For the text-containing cell, return its midpoint in (x, y) coordinate format. 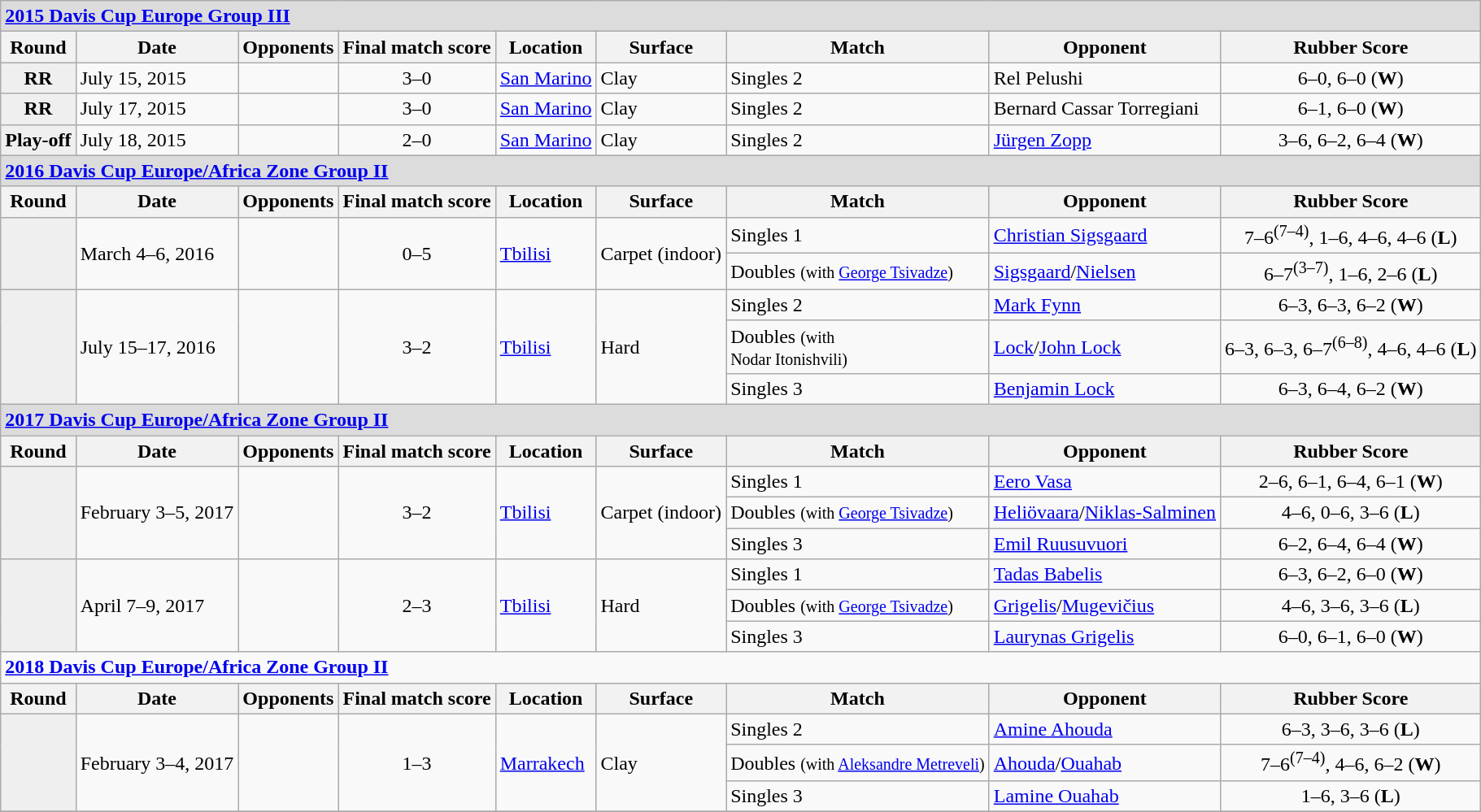
1–6, 3–6 (L) (1351, 797)
Eero Vasa (1104, 482)
Tadas Babelis (1104, 575)
Lamine Ouahab (1104, 797)
2015 Davis Cup Europe Group III (741, 16)
July 18, 2015 (157, 140)
Amine Ahouda (1104, 729)
Doubles (with Nodar Itonishvili) (858, 346)
6–0, 6–1, 6–0 (W) (1351, 636)
2018 Davis Cup Europe/Africa Zone Group II (741, 667)
Marrakech (546, 762)
Grigelis/Mugevičius (1104, 606)
6–7(3–7), 1–6, 2–6 (L) (1351, 271)
7–6(7–4), 4–6, 6–2 (W) (1351, 762)
Mark Fynn (1104, 305)
Bernard Cassar Torregiani (1104, 109)
6–0, 6–0 (W) (1351, 78)
Benjamin Lock (1104, 389)
6–3, 6–3, 6–2 (W) (1351, 305)
2–6, 6–1, 6–4, 6–1 (W) (1351, 482)
2016 Davis Cup Europe/Africa Zone Group II (741, 171)
Heliövaara/Niklas-Salminen (1104, 513)
Sigsgaard/Nielsen (1104, 271)
2–3 (416, 606)
Emil Ruusuvuori (1104, 544)
Doubles (with Aleksandre Metreveli) (858, 762)
July 15, 2015 (157, 78)
Play-off (38, 140)
July 17, 2015 (157, 109)
Rel Pelushi (1104, 78)
6–3, 6–2, 6–0 (W) (1351, 575)
Ahouda/Ouahab (1104, 762)
February 3–5, 2017 (157, 513)
Lock/John Lock (1104, 346)
Laurynas Grigelis (1104, 636)
2–0 (416, 140)
6–3, 6–4, 6–2 (W) (1351, 389)
4–6, 3–6, 3–6 (L) (1351, 606)
0–5 (416, 254)
4–6, 0–6, 3–6 (L) (1351, 513)
Jürgen Zopp (1104, 140)
1–3 (416, 762)
July 15–17, 2016 (157, 346)
6–3, 3–6, 3–6 (L) (1351, 729)
2017 Davis Cup Europe/Africa Zone Group II (741, 419)
7–6(7–4), 1–6, 4–6, 4–6 (L) (1351, 236)
6–2, 6–4, 6–4 (W) (1351, 544)
Christian Sigsgaard (1104, 236)
April 7–9, 2017 (157, 606)
3–6, 6–2, 6–4 (W) (1351, 140)
6–1, 6–0 (W) (1351, 109)
February 3–4, 2017 (157, 762)
March 4–6, 2016 (157, 254)
6–3, 6–3, 6–7(6–8), 4–6, 4–6 (L) (1351, 346)
